Search for the cell housing the specified text and yield its (x, y) center coordinate. 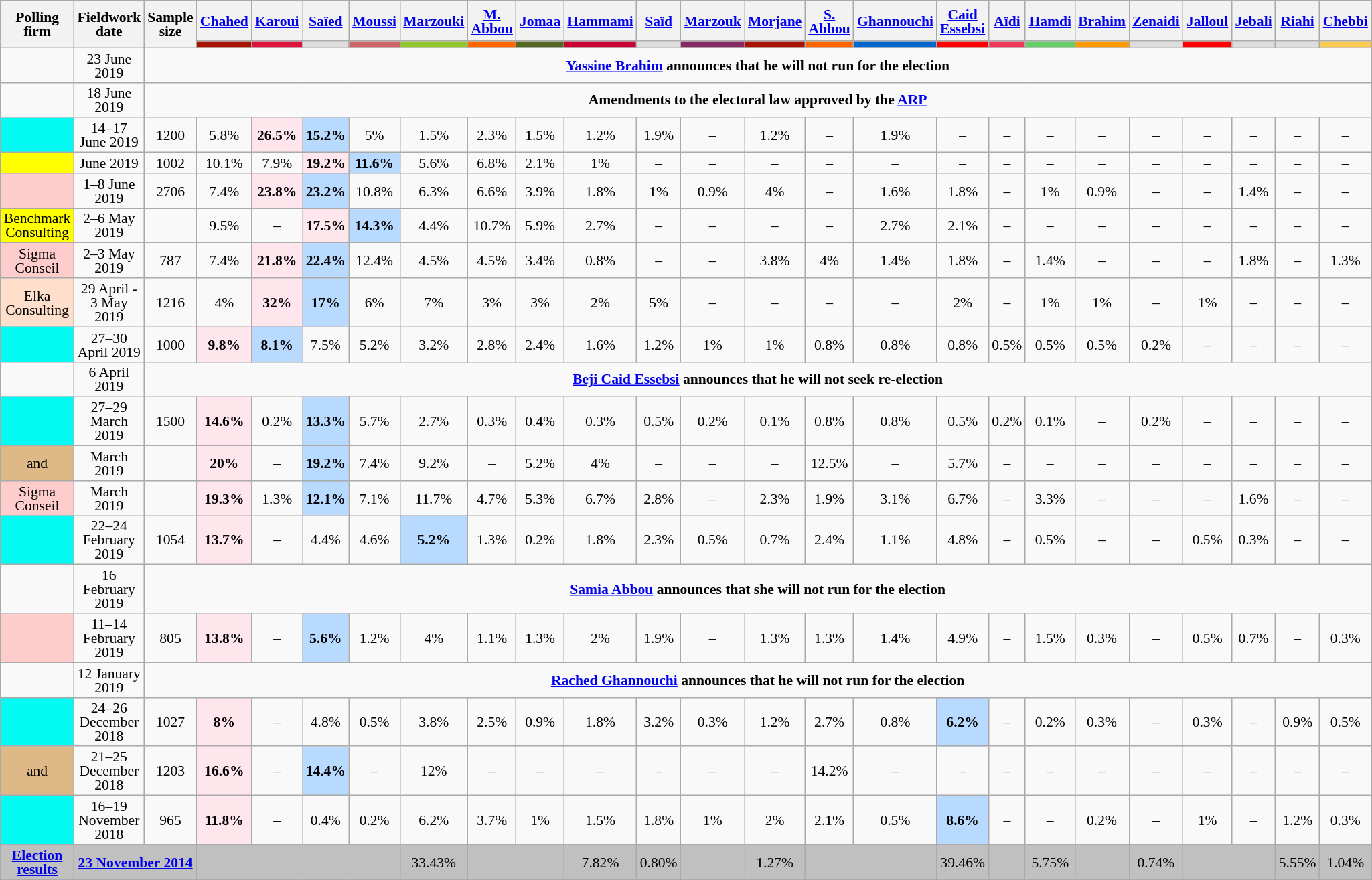
Zenaidi (1156, 21)
1000 (170, 344)
16 February 2019 (108, 589)
11.8% (224, 820)
3.9% (540, 191)
Saïd (659, 21)
27–30 April 2019 (108, 344)
Chahed (224, 21)
M. Abbou (491, 21)
3.3% (1050, 498)
787 (170, 261)
27–29 March 2019 (108, 422)
Brahim (1102, 21)
7.9% (277, 163)
Rached Ghannouchi announces that he will not run for the election (758, 680)
805 (170, 638)
0.80% (659, 862)
14.4% (325, 772)
6 April 2019 (108, 379)
13.8% (224, 638)
5.8% (224, 135)
7.1% (374, 498)
Ghannouchi (895, 21)
Election results (37, 862)
3.1% (895, 498)
23.8% (277, 191)
14.6% (224, 422)
S. Abbou (829, 21)
6.6% (491, 191)
Morjane (775, 21)
6.3% (434, 191)
1.27% (775, 862)
15.2% (325, 135)
Hamdi (1050, 21)
21–25 December 2018 (108, 772)
18 June 2019 (108, 100)
2–3 May 2019 (108, 261)
June 2019 (108, 163)
Caid Essebsi (963, 21)
21.8% (277, 261)
13.3% (325, 422)
12% (434, 772)
Jalloul (1208, 21)
2706 (170, 191)
9.5% (224, 226)
12.5% (829, 463)
8.1% (277, 344)
Moussi (374, 21)
7.5% (325, 344)
17.5% (325, 226)
4.6% (374, 540)
24–26 December 2018 (108, 722)
11.6% (374, 163)
16–19 November 2018 (108, 820)
3.4% (540, 261)
Samia Abbou announces that she will not run for the election (758, 589)
22.4% (325, 261)
5.75% (1050, 862)
5.55% (1298, 862)
5.9% (540, 226)
Chebbi (1346, 21)
5.3% (540, 498)
Polling firm (37, 24)
Fieldwork date (108, 24)
Karoui (277, 21)
20% (224, 463)
Aïdi (1007, 21)
9.8% (224, 344)
2–6 May 2019 (108, 226)
6.8% (491, 163)
Marzouk (712, 21)
11–14 February 2019 (108, 638)
7% (434, 303)
10.8% (374, 191)
12.1% (325, 498)
2.5% (491, 722)
32% (277, 303)
Samplesize (170, 24)
26.5% (277, 135)
10.1% (224, 163)
39.46% (963, 862)
1–8 June 2019 (108, 191)
6% (374, 303)
1.04% (1346, 862)
14–17 June 2019 (108, 135)
8.6% (963, 820)
Elka Consulting (37, 303)
1002 (170, 163)
12 January 2019 (108, 680)
Hammami (600, 21)
14.2% (829, 772)
29 April - 3 May 2019 (108, 303)
19.3% (224, 498)
1500 (170, 422)
Amendments to the electoral law approved by the ARP (758, 100)
Yassine Brahim announces that he will not run for the election (758, 65)
23.2% (325, 191)
7.82% (600, 862)
Beji Caid Essebsi announces that he will not seek re-election (758, 379)
17% (325, 303)
11.7% (434, 498)
Saïed (325, 21)
13.7% (224, 540)
Benchmark Consulting (37, 226)
23 November 2014 (135, 862)
10.7% (491, 226)
Jomaa (540, 21)
1054 (170, 540)
1203 (170, 772)
12.4% (374, 261)
22–24 February 2019 (108, 540)
1027 (170, 722)
Marzouki (434, 21)
33.43% (434, 862)
9.2% (434, 463)
16.6% (224, 772)
4.9% (963, 638)
8% (224, 722)
1216 (170, 303)
0.74% (1156, 862)
Jebali (1253, 21)
1200 (170, 135)
3.7% (491, 820)
4.7% (491, 498)
965 (170, 820)
Riahi (1298, 21)
23 June 2019 (108, 65)
14.3% (374, 226)
